Extract the [x, y] coordinate from the center of the cell holding the provided text.  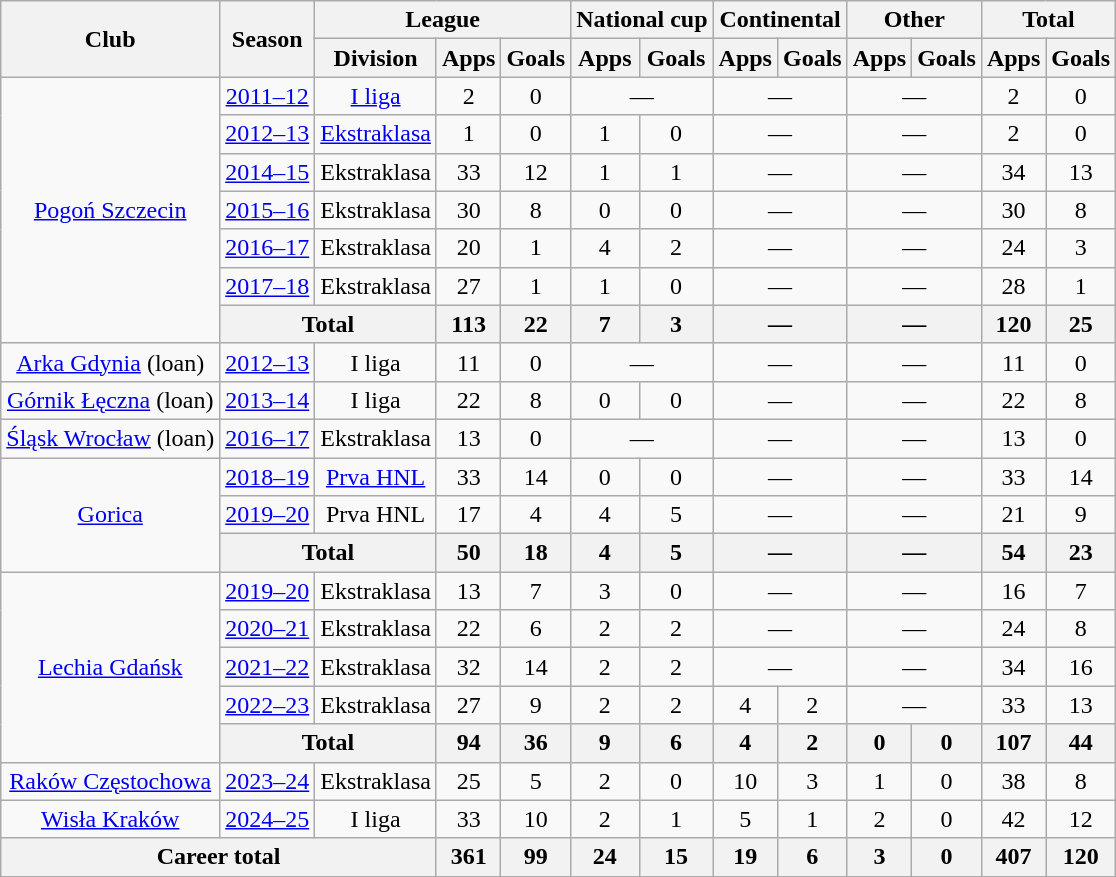
36 [536, 743]
Continental [780, 20]
2021–22 [268, 667]
50 [468, 553]
Other [914, 20]
42 [1013, 819]
2014–15 [268, 172]
2011–12 [268, 96]
2015–16 [268, 210]
League [443, 20]
21 [1013, 515]
2018–19 [268, 477]
17 [468, 515]
23 [1081, 553]
19 [745, 857]
Arka Gdynia (loan) [110, 362]
38 [1013, 781]
18 [536, 553]
113 [468, 324]
Season [268, 39]
361 [468, 857]
94 [468, 743]
2023–24 [268, 781]
Górnik Łęczna (loan) [110, 400]
99 [536, 857]
Lechia Gdańsk [110, 667]
Raków Częstochowa [110, 781]
Gorica [110, 515]
Śląsk Wrocław (loan) [110, 438]
Division [376, 58]
2024–25 [268, 819]
107 [1013, 743]
28 [1013, 286]
20 [468, 248]
2020–21 [268, 629]
407 [1013, 857]
Wisła Kraków [110, 819]
2022–23 [268, 705]
54 [1013, 553]
National cup [642, 20]
32 [468, 667]
Club [110, 39]
Career total [219, 857]
15 [676, 857]
44 [1081, 743]
2017–18 [268, 286]
Pogoń Szczecin [110, 210]
2013–14 [268, 400]
